Pinpoint the cell where the given text exists, returning its [x, y] midpoint coordinate. 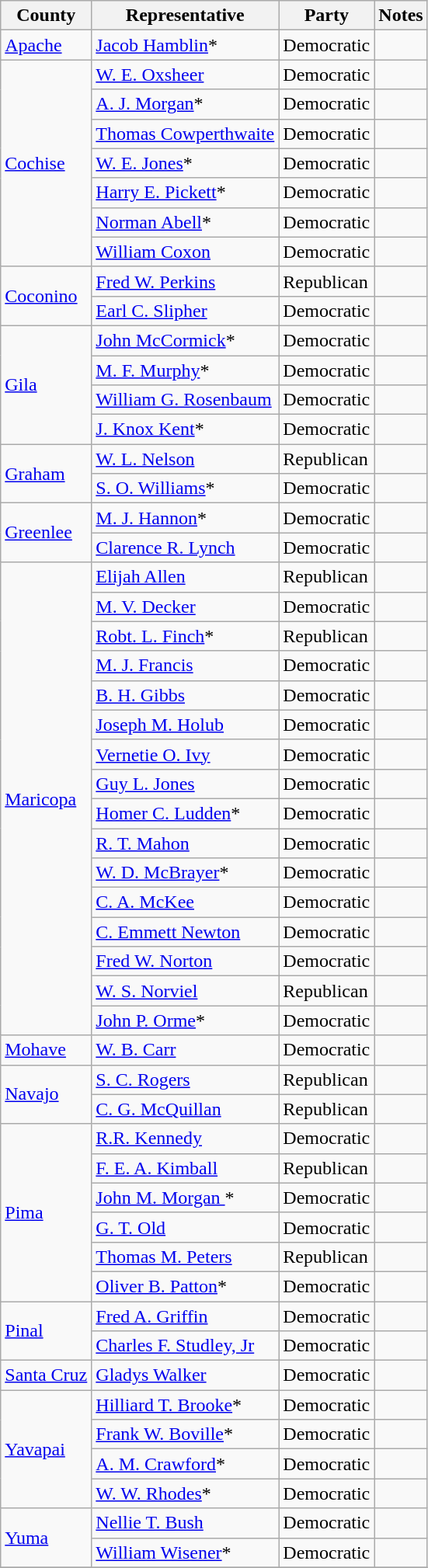
Nellie T. Bush [185, 1523]
C. G. McQuillan [185, 1109]
Fred W. Norton [185, 961]
Jacob Hamblin* [185, 45]
Fred A. Griffin [185, 1316]
Yavapai [47, 1449]
Party [326, 16]
Navajo [47, 1094]
W. L. Nelson [185, 459]
County [47, 16]
Oliver B. Patton* [185, 1286]
William G. Rosenbaum [185, 400]
Coconino [47, 296]
Joseph M. Holub [185, 725]
S. O. Williams* [185, 488]
A. M. Crawford* [185, 1464]
Pima [47, 1212]
Elijah Allen [185, 577]
Greenlee [47, 533]
A. J. Morgan* [185, 104]
Maricopa [47, 798]
F. E. A. Kimball [185, 1168]
Apache [47, 45]
W. B. Carr [185, 1050]
Hilliard T. Brooke* [185, 1405]
Robt. L. Finch* [185, 636]
G. T. Old [185, 1227]
W. W. Rhodes* [185, 1493]
Vernetie O. Ivy [185, 754]
Charles F. Studley, Jr [185, 1346]
Notes [401, 16]
Frank W. Boville* [185, 1434]
R.R. Kennedy [185, 1139]
John M. Morgan * [185, 1198]
Santa Cruz [47, 1375]
M. J. Francis [185, 666]
Gladys Walker [185, 1375]
William Wisener* [185, 1552]
S. C. Rogers [185, 1080]
Norman Abell* [185, 222]
W. S. Norviel [185, 991]
John McCormick* [185, 340]
Mohave [47, 1050]
Yuma [47, 1538]
M. V. Decker [185, 607]
C. Emmett Newton [185, 932]
Representative [185, 16]
William Coxon [185, 252]
J. Knox Kent* [185, 429]
W. E. Jones* [185, 163]
John P. Orme* [185, 1020]
Clarence R. Lynch [185, 548]
W. D. McBrayer* [185, 873]
R. T. Mahon [185, 843]
Graham [47, 474]
Gila [47, 384]
Pinal [47, 1331]
W. E. Oxsheer [185, 75]
Guy L. Jones [185, 784]
C. A. McKee [185, 902]
Homer C. Ludden* [185, 813]
Cochise [47, 163]
Fred W. Perkins [185, 281]
Harry E. Pickett* [185, 193]
Thomas M. Peters [185, 1257]
B. H. Gibbs [185, 695]
Thomas Cowperthwaite [185, 134]
M. F. Murphy* [185, 370]
Earl C. Slipher [185, 311]
M. J. Hannon* [185, 518]
